Identify which cell holds the provided text, then report its [x, y] central coordinate. 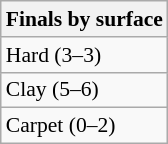
Carpet (0–2) [84, 126]
Finals by surface [84, 19]
Clay (5–6) [84, 90]
Hard (3–3) [84, 55]
